Pinpoint the cell where the given text exists, returning its [x, y] midpoint coordinate. 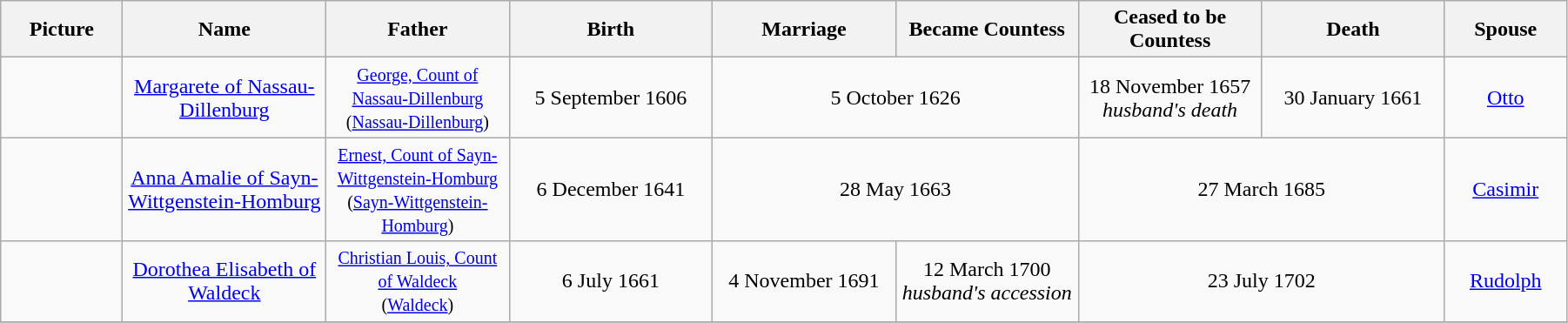
Ceased to be Countess [1169, 30]
6 December 1641 [611, 190]
Father [418, 30]
Death [1353, 30]
Dorothea Elisabeth of Waldeck [224, 281]
Spouse [1505, 30]
Name [224, 30]
Picture [62, 30]
5 September 1606 [611, 98]
Marriage [804, 30]
12 March 1700husband's accession [987, 281]
Otto [1505, 98]
Margarete of Nassau-Dillenburg [224, 98]
5 October 1626 [896, 98]
Anna Amalie of Sayn-Wittgenstein-Homburg [224, 190]
Christian Louis, Count of Waldeck(Waldeck) [418, 281]
28 May 1663 [896, 190]
Rudolph [1505, 281]
6 July 1661 [611, 281]
Became Countess [987, 30]
4 November 1691 [804, 281]
27 March 1685 [1262, 190]
Birth [611, 30]
Ernest, Count of Sayn-Wittgenstein-Homburg(Sayn-Wittgenstein-Homburg) [418, 190]
23 July 1702 [1262, 281]
18 November 1657husband's death [1169, 98]
George, Count of Nassau-Dillenburg(Nassau-Dillenburg) [418, 98]
30 January 1661 [1353, 98]
Casimir [1505, 190]
